Locate the cell with the specified text and output its [X, Y] center coordinate. 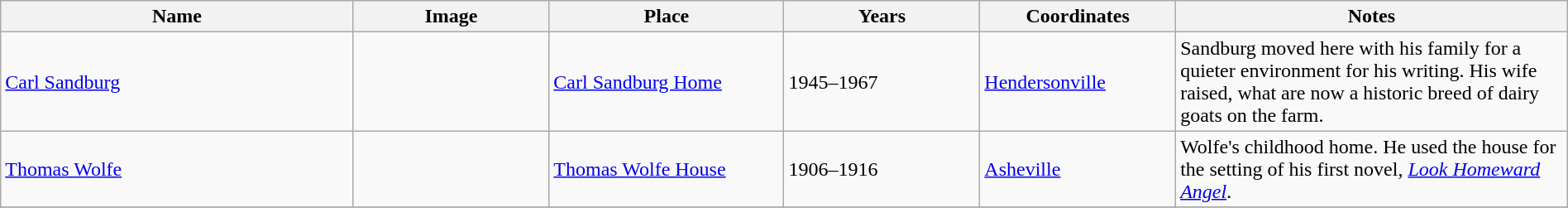
Hendersonville [1078, 81]
1906–1916 [882, 169]
Wolfe's childhood home. He used the house for the setting of his first novel, Look Homeward Angel. [1372, 169]
Name [177, 17]
Notes [1372, 17]
Asheville [1078, 169]
Carl Sandburg Home [667, 81]
Coordinates [1078, 17]
Image [452, 17]
1945–1967 [882, 81]
Years [882, 17]
Thomas Wolfe [177, 169]
Carl Sandburg [177, 81]
Place [667, 17]
Thomas Wolfe House [667, 169]
